Return (x, y) of the center of cell containing provided text 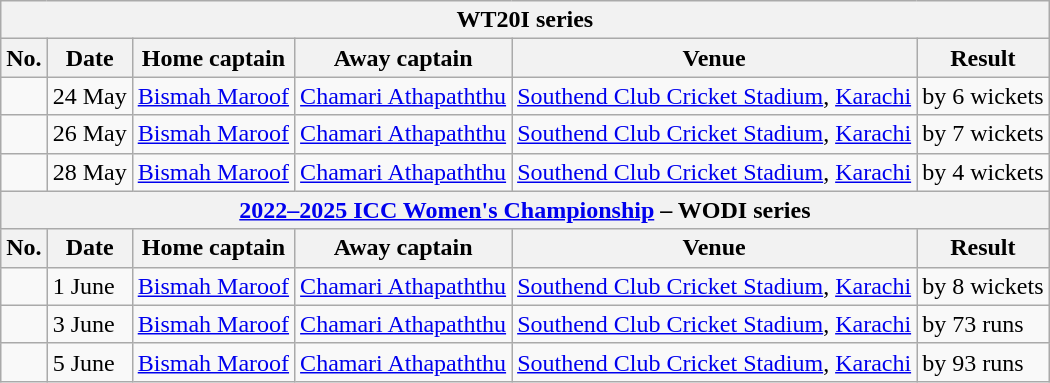
28 May (90, 172)
26 May (90, 134)
by 4 wickets (983, 172)
by 8 wickets (983, 286)
by 6 wickets (983, 96)
5 June (90, 362)
by 93 runs (983, 362)
by 7 wickets (983, 134)
24 May (90, 96)
1 June (90, 286)
WT20I series (525, 20)
2022–2025 ICC Women's Championship – WODI series (525, 210)
3 June (90, 324)
by 73 runs (983, 324)
